Scan for the cell matching the given text and deliver its [X, Y] coordinate at center. 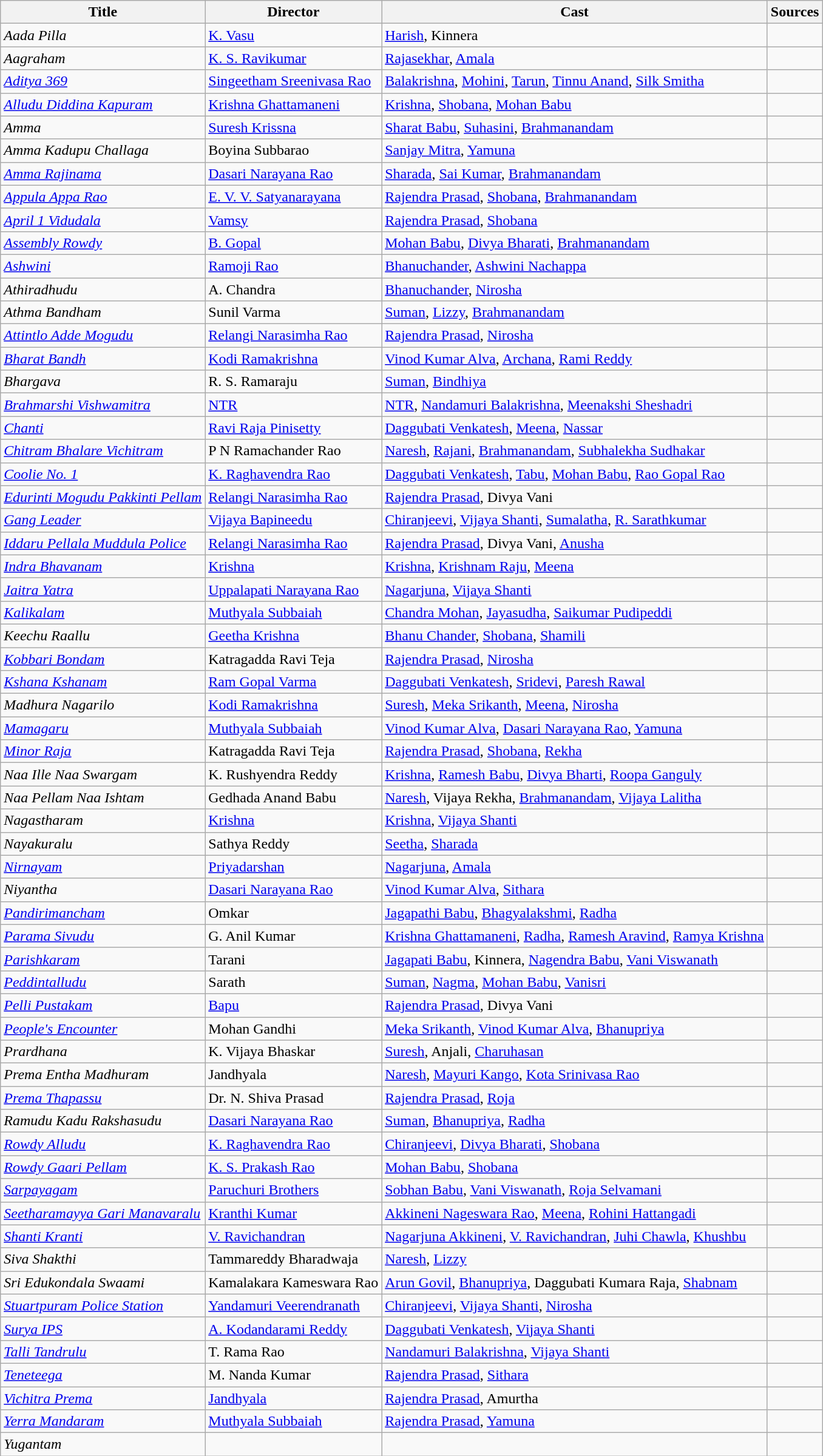
Krishna Ghattamaneni, Radha, Ramesh Aravind, Ramya Krishna [575, 936]
Harish, Kinnera [575, 35]
Peddintalludu [103, 982]
Dr. N. Shiva Prasad [294, 1098]
April 1 Vidudala [103, 220]
E. V. V. Satyanarayana [294, 197]
G. Anil Kumar [294, 936]
Balakrishna, Mohini, Tarun, Tinnu Anand, Silk Smitha [575, 81]
B. Gopal [294, 243]
Suresh, Meka Srikanth, Meena, Nirosha [575, 705]
Aada Pilla [103, 35]
K. Rushyendra Reddy [294, 774]
Daggubati Venkatesh, Sridevi, Paresh Rawal [575, 682]
Gang Leader [103, 520]
Naresh, Vijaya Rekha, Brahmanandam, Vijaya Lalitha [575, 797]
Uppalapati Narayana Rao [294, 589]
Suman, Bhanupriya, Radha [575, 1121]
Teneteega [103, 1375]
Priyadarshan [294, 867]
Kshana Kshanam [103, 682]
A. Kodandarami Reddy [294, 1329]
Rowdy Gaari Pellam [103, 1167]
Nandamuri Balakrishna, Vijaya Shanti [575, 1352]
Kobbari Bondam [103, 659]
Rowdy Alludu [103, 1144]
Vinod Kumar Alva, Sithara [575, 890]
Jaitra Yatra [103, 589]
NTR, Nandamuri Balakrishna, Meenakshi Sheshadri [575, 405]
Tarani [294, 959]
Suresh Krissna [294, 127]
NTR [294, 405]
Athma Bandham [103, 313]
Ramudu Kadu Rakshasudu [103, 1121]
Chiranjeevi, Vijaya Shanti, Sumalatha, R. Sarathkumar [575, 520]
Jagapati Babu, Kinnera, Nagendra Babu, Vani Viswanath [575, 959]
Amma Kadupu Challaga [103, 151]
Appula Appa Rao [103, 197]
Seetha, Sharada [575, 844]
Gedhada Anand Babu [294, 797]
K. Vijaya Bhaskar [294, 1052]
Sobhan Babu, Vani Viswanath, Roja Selvamani [575, 1190]
Nirnayam [103, 867]
Ramoji Rao [294, 266]
Nagarjuna Akkineni, V. Ravichandran, Juhi Chawla, Khushbu [575, 1236]
Naresh, Rajani, Brahmanandam, Subhalekha Sudhakar [575, 451]
Chanti [103, 428]
Prema Entha Madhuram [103, 1075]
Chitram Bhalare Vichitram [103, 451]
Minor Raja [103, 751]
Talli Tandrulu [103, 1352]
Brahmarshi Vishwamitra [103, 405]
Coolie No. 1 [103, 474]
Kranthi Kumar [294, 1213]
Madhura Nagarilo [103, 705]
Keechu Raallu [103, 635]
Akkineni Nageswara Rao, Meena, Rohini Hattangadi [575, 1213]
Sri Edukondala Swaami [103, 1282]
Sanjay Mitra, Yamuna [575, 151]
Krishna Ghattamaneni [294, 104]
Krishna, Vijaya Shanti [575, 821]
Daggubati Venkatesh, Meena, Nassar [575, 428]
Vinod Kumar Alva, Dasari Narayana Rao, Yamuna [575, 728]
Rajendra Prasad, Shobana, Rekha [575, 751]
A. Chandra [294, 290]
Rajendra Prasad, Shobana, Brahmanandam [575, 197]
Tammareddy Bharadwaja [294, 1259]
Nagastharam [103, 821]
Vijaya Bapineedu [294, 520]
Mohan Gandhi [294, 1029]
K. S. Prakash Rao [294, 1167]
V. Ravichandran [294, 1236]
Rajendra Prasad, Yamuna [575, 1421]
Edurinti Mogudu Pakkinti Pellam [103, 497]
Suman, Bindhiya [575, 382]
Naa Ille Naa Swargam [103, 774]
Sources [795, 12]
K. S. Ravikumar [294, 58]
Rajasekhar, Amala [575, 58]
Naresh, Lizzy [575, 1259]
Pelli Pustakam [103, 1005]
M. Nanda Kumar [294, 1375]
Sarath [294, 982]
Vinod Kumar Alva, Archana, Rami Reddy [575, 359]
Indra Bhavanam [103, 566]
Vamsy [294, 220]
Geetha Krishna [294, 635]
Rajendra Prasad, Divya Vani, Anusha [575, 543]
Surya IPS [103, 1329]
Suman, Lizzy, Brahmanandam [575, 313]
Director [294, 12]
Daggubati Venkatesh, Vijaya Shanti [575, 1329]
Bhargava [103, 382]
Meka Srikanth, Vinod Kumar Alva, Bhanupriya [575, 1029]
Kalikalam [103, 612]
K. Vasu [294, 35]
Aagraham [103, 58]
Ashwini [103, 266]
Siva Shakthi [103, 1259]
Niyantha [103, 890]
Daggubati Venkatesh, Tabu, Mohan Babu, Rao Gopal Rao [575, 474]
Bapu [294, 1005]
Mohan Babu, Divya Bharati, Brahmanandam [575, 243]
Nagarjuna, Vijaya Shanti [575, 589]
Parishkaram [103, 959]
Chiranjeevi, Vijaya Shanti, Nirosha [575, 1305]
P N Ramachander Rao [294, 451]
Nagarjuna, Amala [575, 867]
Yerra Mandaram [103, 1421]
Chandra Mohan, Jayasudha, Saikumar Pudipeddi [575, 612]
Singeetham Sreenivasa Rao [294, 81]
Jagapathi Babu, Bhagyalakshmi, Radha [575, 913]
Bharat Bandh [103, 359]
Alludu Diddina Kapuram [103, 104]
Mohan Babu, Shobana [575, 1167]
Sharat Babu, Suhasini, Brahmanandam [575, 127]
Seetharamayya Gari Manavaralu [103, 1213]
Title [103, 12]
Iddaru Pellala Muddula Police [103, 543]
Ram Gopal Varma [294, 682]
Rajendra Prasad, Sithara [575, 1375]
Sharada, Sai Kumar, Brahmanandam [575, 174]
Naresh, Mayuri Kango, Kota Srinivasa Rao [575, 1075]
Rajendra Prasad, Roja [575, 1098]
Prema Thapassu [103, 1098]
Sunil Varma [294, 313]
Amma Rajinama [103, 174]
R. S. Ramaraju [294, 382]
Sarpayagam [103, 1190]
Chiranjeevi, Divya Bharati, Shobana [575, 1144]
Yugantam [103, 1444]
Aditya 369 [103, 81]
Krishna, Ramesh Babu, Divya Bharti, Roopa Ganguly [575, 774]
Athiradhudu [103, 290]
Paruchuri Brothers [294, 1190]
Bhanuchander, Nirosha [575, 290]
Cast [575, 12]
Arun Govil, Bhanupriya, Daggubati Kumara Raja, Shabnam [575, 1282]
Nayakuralu [103, 844]
Boyina Subbarao [294, 151]
Attintlo Adde Mogudu [103, 336]
Suman, Nagma, Mohan Babu, Vanisri [575, 982]
Krishna, Krishnam Raju, Meena [575, 566]
Ravi Raja Pinisetty [294, 428]
Vichitra Prema [103, 1398]
Mamagaru [103, 728]
People's Encounter [103, 1029]
Omkar [294, 913]
Shanti Kranti [103, 1236]
Pandirimancham [103, 913]
Naa Pellam Naa Ishtam [103, 797]
Stuartpuram Police Station [103, 1305]
Assembly Rowdy [103, 243]
Amma [103, 127]
Yandamuri Veerendranath [294, 1305]
Suresh, Anjali, Charuhasan [575, 1052]
Rajendra Prasad, Amurtha [575, 1398]
Parama Sivudu [103, 936]
Krishna, Shobana, Mohan Babu [575, 104]
Bhanu Chander, Shobana, Shamili [575, 635]
T. Rama Rao [294, 1352]
Sathya Reddy [294, 844]
Rajendra Prasad, Shobana [575, 220]
Bhanuchander, Ashwini Nachappa [575, 266]
Prardhana [103, 1052]
Kamalakara Kameswara Rao [294, 1282]
